Extract the [x, y] coordinate from the center of the cell holding the provided text.  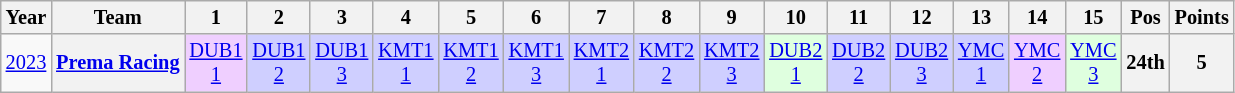
10 [796, 17]
KMT11 [406, 63]
DUB11 [216, 63]
KMT21 [602, 63]
Year [26, 17]
Team [118, 17]
DUB13 [342, 63]
YMC1 [981, 63]
DUB22 [858, 63]
15 [1093, 17]
9 [732, 17]
KMT12 [470, 63]
DUB23 [922, 63]
11 [858, 17]
Points [1202, 17]
KMT23 [732, 63]
2 [278, 17]
YMC2 [1037, 63]
Prema Racing [118, 63]
YMC3 [1093, 63]
12 [922, 17]
4 [406, 17]
24th [1145, 63]
DUB12 [278, 63]
1 [216, 17]
KMT13 [536, 63]
8 [666, 17]
DUB21 [796, 63]
KMT22 [666, 63]
13 [981, 17]
6 [536, 17]
2023 [26, 63]
14 [1037, 17]
Pos [1145, 17]
3 [342, 17]
7 [602, 17]
